Pinpoint the cell where the given text exists, returning its (X, Y) midpoint coordinate. 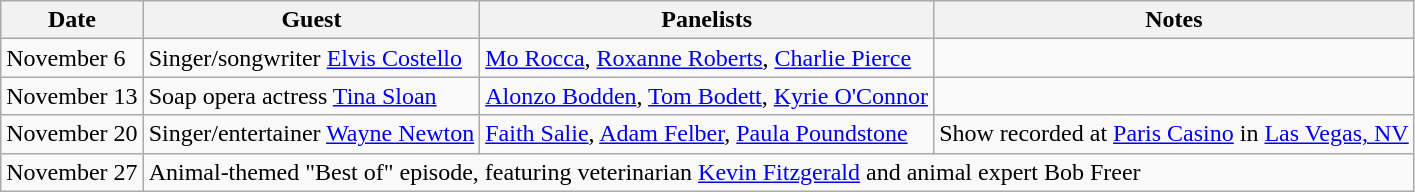
November 20 (72, 134)
Faith Salie, Adam Felber, Paula Poundstone (707, 134)
Guest (312, 20)
Singer/entertainer Wayne Newton (312, 134)
November 13 (72, 96)
Singer/songwriter Elvis Costello (312, 58)
Show recorded at Paris Casino in Las Vegas, NV (1174, 134)
Panelists (707, 20)
November 27 (72, 172)
Notes (1174, 20)
Date (72, 20)
Animal-themed "Best of" episode, featuring veterinarian Kevin Fitzgerald and animal expert Bob Freer (778, 172)
Mo Rocca, Roxanne Roberts, Charlie Pierce (707, 58)
Soap opera actress Tina Sloan (312, 96)
November 6 (72, 58)
Alonzo Bodden, Tom Bodett, Kyrie O'Connor (707, 96)
